Output the [X, Y] coordinate of the center of the cell containing the given text.  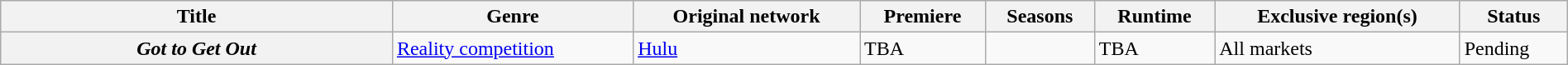
Genre [513, 17]
Reality competition [513, 48]
Runtime [1154, 17]
Pending [1513, 48]
Got to Get Out [197, 48]
Hulu [747, 48]
Original network [747, 17]
Premiere [923, 17]
Seasons [1040, 17]
Status [1513, 17]
Title [197, 17]
All markets [1337, 48]
Exclusive region(s) [1337, 17]
